Extract the [X, Y] coordinate from the center of the cell holding the provided text.  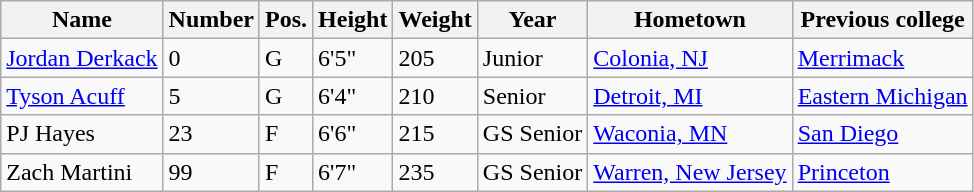
Senior [532, 96]
Hometown [690, 20]
6'4" [353, 96]
210 [435, 96]
23 [211, 134]
Colonia, NJ [690, 58]
6'7" [353, 172]
Merrimack [882, 58]
Height [353, 20]
215 [435, 134]
Warren, New Jersey [690, 172]
235 [435, 172]
Jordan Derkack [82, 58]
Tyson Acuff [82, 96]
Name [82, 20]
Waconia, MN [690, 134]
Weight [435, 20]
5 [211, 96]
Detroit, MI [690, 96]
Junior [532, 58]
San Diego [882, 134]
6'5" [353, 58]
205 [435, 58]
6'6" [353, 134]
Number [211, 20]
Year [532, 20]
Pos. [286, 20]
Princeton [882, 172]
0 [211, 58]
Zach Martini [82, 172]
Previous college [882, 20]
Eastern Michigan [882, 96]
99 [211, 172]
PJ Hayes [82, 134]
